Locate the cell with the specified text and output its [X, Y] center coordinate. 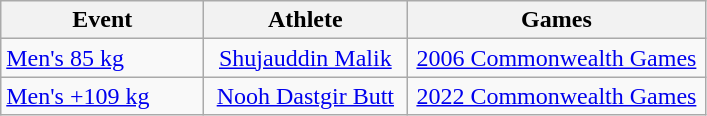
2006 Commonwealth Games [556, 58]
Men's 85 kg [102, 58]
Event [102, 20]
Nooh Dastgir Butt [306, 96]
2022 Commonwealth Games [556, 96]
Men's +109 kg [102, 96]
Shujauddin Malik [306, 58]
Athlete [306, 20]
Games [556, 20]
